Pinpoint the cell where the given text exists, returning its [X, Y] midpoint coordinate. 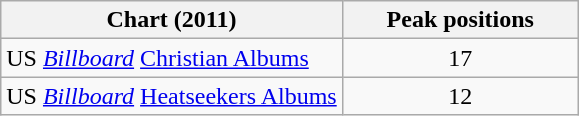
17 [460, 58]
US Billboard Christian Albums [172, 58]
12 [460, 96]
Chart (2011) [172, 20]
Peak positions [460, 20]
US Billboard Heatseekers Albums [172, 96]
